Extract the (X, Y) coordinate from the center of the cell holding the provided text.  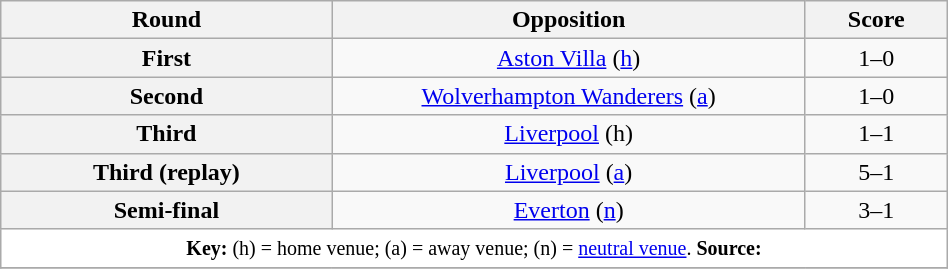
Semi-final (166, 210)
Everton (n) (568, 210)
Liverpool (a) (568, 172)
Third (replay) (166, 172)
Wolverhampton Wanderers (a) (568, 96)
First (166, 58)
Opposition (568, 20)
3–1 (876, 210)
Round (166, 20)
Key: (h) = home venue; (a) = away venue; (n) = neutral venue. Source: (474, 248)
Aston Villa (h) (568, 58)
1–1 (876, 134)
Third (166, 134)
Score (876, 20)
Liverpool (h) (568, 134)
Second (166, 96)
5–1 (876, 172)
